Provide the [x, y] coordinate of the cell's center where the given text is located.  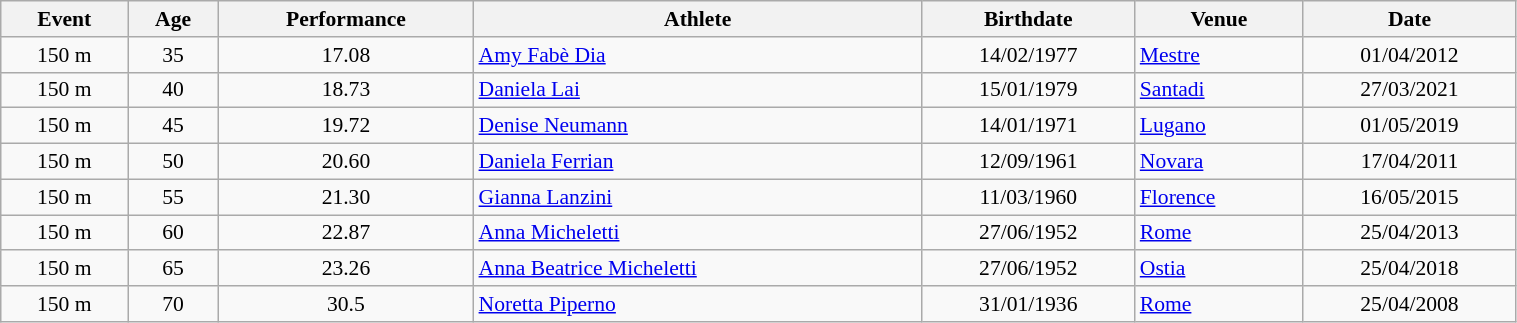
25/04/2008 [1410, 304]
01/05/2019 [1410, 126]
23.26 [346, 269]
15/01/1979 [1028, 90]
65 [174, 269]
25/04/2018 [1410, 269]
40 [174, 90]
20.60 [346, 162]
14/01/1971 [1028, 126]
Noretta Piperno [698, 304]
22.87 [346, 233]
Anna Micheletti [698, 233]
11/03/1960 [1028, 197]
Performance [346, 19]
30.5 [346, 304]
27/03/2021 [1410, 90]
35 [174, 55]
50 [174, 162]
18.73 [346, 90]
Event [64, 19]
Novara [1219, 162]
19.72 [346, 126]
14/02/1977 [1028, 55]
Denise Neumann [698, 126]
Date [1410, 19]
Amy Fabè Dia [698, 55]
70 [174, 304]
Age [174, 19]
Anna Beatrice Micheletti [698, 269]
Lugano [1219, 126]
Venue [1219, 19]
Ostia [1219, 269]
31/01/1936 [1028, 304]
Daniela Ferrian [698, 162]
Mestre [1219, 55]
Daniela Lai [698, 90]
12/09/1961 [1028, 162]
60 [174, 233]
45 [174, 126]
16/05/2015 [1410, 197]
25/04/2013 [1410, 233]
Athlete [698, 19]
Birthdate [1028, 19]
Santadi [1219, 90]
17/04/2011 [1410, 162]
55 [174, 197]
Florence [1219, 197]
17.08 [346, 55]
Gianna Lanzini [698, 197]
01/04/2012 [1410, 55]
21.30 [346, 197]
